Scan for the cell matching the given text and deliver its [X, Y] coordinate at center. 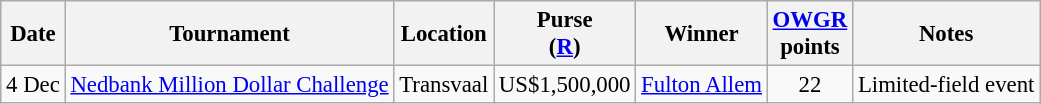
Purse(R) [565, 34]
Fulton Allem [702, 85]
Limited-field event [946, 85]
Location [444, 34]
Transvaal [444, 85]
4 Dec [33, 85]
Tournament [230, 34]
22 [810, 85]
Winner [702, 34]
Nedbank Million Dollar Challenge [230, 85]
OWGRpoints [810, 34]
Date [33, 34]
Notes [946, 34]
US$1,500,000 [565, 85]
